Extract the (x, y) coordinate from the center of the cell holding the provided text.  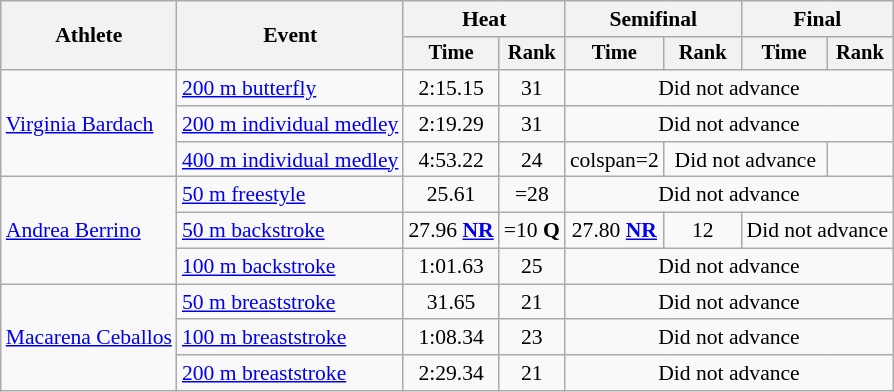
1:01.63 (450, 267)
2:29.34 (450, 373)
25.61 (450, 195)
=10 Q (532, 231)
27.80 NR (614, 231)
200 m butterfly (290, 88)
=28 (532, 195)
200 m breaststroke (290, 373)
50 m backstroke (290, 231)
27.96 NR (450, 231)
31.65 (450, 302)
400 m individual medley (290, 160)
2:19.29 (450, 124)
Semifinal (654, 19)
colspan=2 (614, 160)
25 (532, 267)
200 m individual medley (290, 124)
24 (532, 160)
1:08.34 (450, 338)
100 m backstroke (290, 267)
50 m breaststroke (290, 302)
Macarena Ceballos (89, 338)
12 (703, 231)
2:15.15 (450, 88)
Event (290, 36)
4:53.22 (450, 160)
Athlete (89, 36)
50 m freestyle (290, 195)
Andrea Berrino (89, 230)
100 m breaststroke (290, 338)
Final (817, 19)
Heat (484, 19)
23 (532, 338)
Virginia Bardach (89, 124)
